Identify which cell holds the provided text, then report its [X, Y] central coordinate. 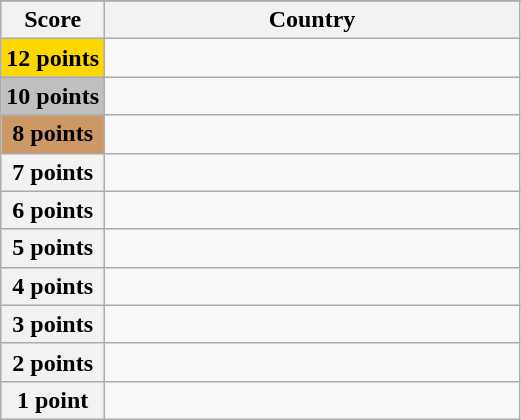
8 points [53, 134]
5 points [53, 248]
4 points [53, 286]
10 points [53, 96]
3 points [53, 324]
6 points [53, 210]
Score [53, 20]
1 point [53, 400]
2 points [53, 362]
Country [312, 20]
7 points [53, 172]
12 points [53, 58]
